Provide the [X, Y] coordinate of the cell's center where the given text is located.  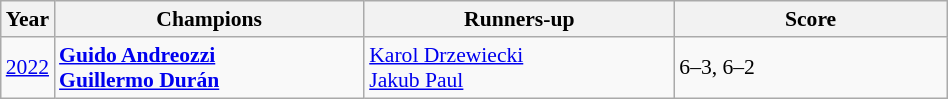
6–3, 6–2 [810, 68]
Runners-up [519, 19]
Score [810, 19]
Year [28, 19]
2022 [28, 68]
Karol Drzewiecki Jakub Paul [519, 68]
Champions [209, 19]
Guido Andreozzi Guillermo Durán [209, 68]
